Capture the cell that displays the provided text and extract its [x, y] central coordinate. 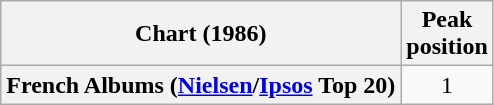
Peakposition [447, 34]
Chart (1986) [201, 34]
French Albums (Nielsen/Ipsos Top 20) [201, 85]
1 [447, 85]
